Return (x, y) of the center of cell containing provided text 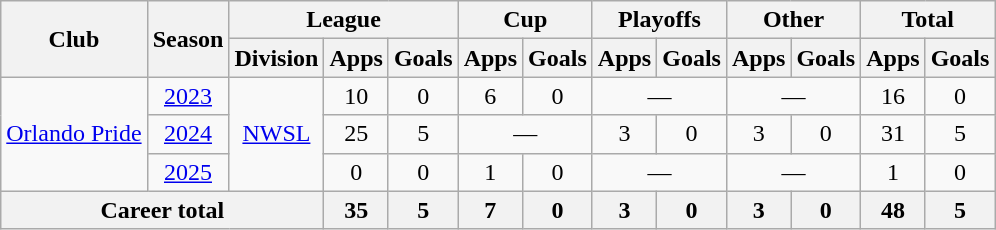
Orlando Pride (74, 134)
2025 (188, 172)
NWSL (276, 134)
Career total (162, 210)
16 (893, 96)
2023 (188, 96)
Club (74, 39)
2024 (188, 134)
Cup (525, 20)
35 (356, 210)
League (344, 20)
10 (356, 96)
Total (928, 20)
Season (188, 39)
Other (793, 20)
7 (490, 210)
31 (893, 134)
Division (276, 58)
48 (893, 210)
Playoffs (659, 20)
25 (356, 134)
6 (490, 96)
